Return (x, y) of the center of cell containing provided text 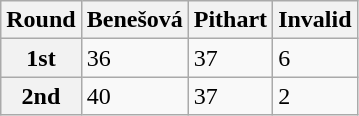
40 (134, 96)
2nd (41, 96)
36 (134, 58)
Pithart (230, 20)
6 (315, 58)
Invalid (315, 20)
Round (41, 20)
Benešová (134, 20)
2 (315, 96)
1st (41, 58)
